Return [X, Y] of the center of cell containing provided text 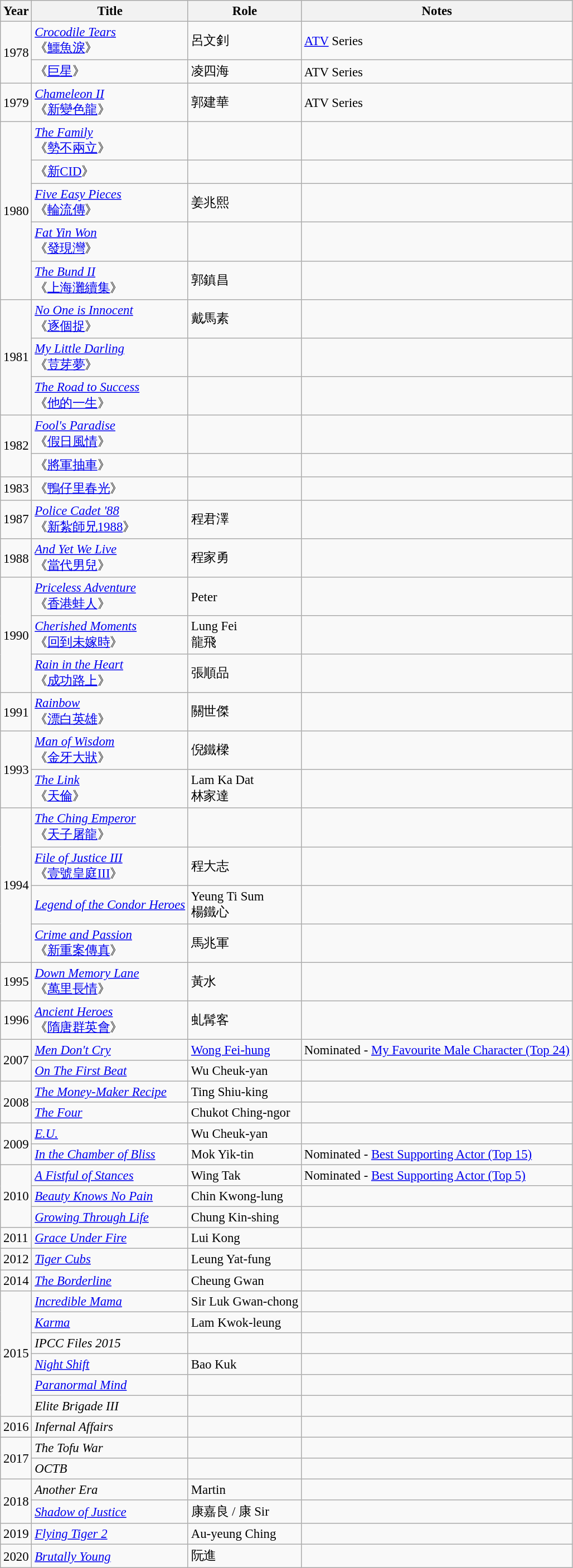
Nominated - My Favourite Male Character (Top 24) [437, 1050]
Growing Through Life [110, 1218]
1978 [16, 52]
《巨星》 [110, 72]
The Borderline [110, 1280]
1987 [16, 519]
File of Justice III 《壹號皇庭III》 [110, 866]
Year [16, 11]
Police Cadet '88 《新紮師兄1988》 [110, 519]
凌四海 [244, 72]
1995 [16, 982]
Bao Kuk [244, 1364]
2014 [16, 1280]
1981 [16, 357]
2008 [16, 1102]
Incredible Mama [110, 1301]
Down Memory Lane 《萬里長情》 [110, 982]
2019 [16, 1534]
1980 [16, 211]
The Link 《天倫》 [110, 789]
Men Don't Cry [110, 1050]
2011 [16, 1239]
Tiger Cubs [110, 1259]
Infernal Affairs [110, 1427]
On The First Beat [110, 1071]
Priceless Adventure 《香港蛙人》 [110, 596]
Title [110, 11]
Ting Shiu-king [244, 1092]
1982 [16, 446]
Crocodile Tears 《鱷魚淚》 [110, 41]
Wong Fei-hung [244, 1050]
Rainbow 《漂白英雄》 [110, 712]
Beauty Knows No Pain [110, 1196]
1983 [16, 489]
The Family 《勢不兩立》 [110, 142]
Grace Under Fire [110, 1239]
OCTB [110, 1469]
Martin [244, 1490]
Chameleon II 《新變色龍》 [110, 103]
Elite Brigade III [110, 1406]
戴馬素 [244, 319]
2007 [16, 1060]
《新CID》 [110, 172]
2017 [16, 1458]
Ancient Heroes 《隋唐群英會》 [110, 1020]
2015 [16, 1353]
1996 [16, 1020]
2009 [16, 1145]
Lam Ka Dat 林家達 [244, 789]
Wing Tak [244, 1176]
Yeung Ti Sum 楊鐵心 [244, 905]
Lam Kwok-leung [244, 1322]
黃水 [244, 982]
The Money-Maker Recipe [110, 1092]
程家勇 [244, 558]
《將軍抽車》 [110, 465]
Role [244, 11]
Peter [244, 596]
張順品 [244, 673]
In the Chamber of Bliss [110, 1155]
Legend of the Condor Heroes [110, 905]
關世傑 [244, 712]
倪鐵樑 [244, 750]
E.U. [110, 1134]
Lung Fei 龍飛 [244, 635]
2010 [16, 1197]
Another Era [110, 1490]
1988 [16, 558]
1993 [16, 770]
2016 [16, 1427]
The Four [110, 1113]
1991 [16, 712]
《鴨仔里春光》 [110, 489]
The Bund II 《上海灘續集》 [110, 280]
2012 [16, 1259]
1979 [16, 103]
程大志 [244, 866]
Nominated - Best Supporting Actor (Top 5) [437, 1176]
IPCC Files 2015 [110, 1343]
Chukot Ching-ngor [244, 1113]
My Little Darling 《荳芽夢》 [110, 357]
Paranormal Mind [110, 1385]
Man of Wisdom 《金牙大狀》 [110, 750]
Nominated - Best Supporting Actor (Top 15) [437, 1155]
虬髯客 [244, 1020]
阮進 [244, 1556]
Karma [110, 1322]
Flying Tiger 2 [110, 1534]
郭鎮昌 [244, 280]
2020 [16, 1556]
Shadow of Justice [110, 1512]
The Road to Success 《他的一生》 [110, 396]
Chung Kin-shing [244, 1218]
姜兆熙 [244, 203]
Chin Kwong-lung [244, 1196]
Au-yeung Ching [244, 1534]
Sir Luk Gwan-chong [244, 1301]
The Tofu War [110, 1448]
1990 [16, 635]
郭建華 [244, 103]
Rain in the Heart 《成功路上》 [110, 673]
康嘉良 / 康 Sir [244, 1512]
Lui Kong [244, 1239]
呂文釗 [244, 41]
Fat Yin Won 《發現灣》 [110, 242]
馬兆軍 [244, 943]
Mok Yik-tin [244, 1155]
程君澤 [244, 519]
No One is Innocent 《逐個捉》 [110, 319]
A Fistful of Stances [110, 1176]
Night Shift [110, 1364]
1994 [16, 885]
Notes [437, 11]
The Ching Emperor 《天子屠龍》 [110, 828]
Leung Yat-fung [244, 1259]
Brutally Young [110, 1556]
2018 [16, 1502]
And Yet We Live 《當代男兒》 [110, 558]
Five Easy Pieces 《輪流傳》 [110, 203]
Cherished Moments 《回到未嫁時》 [110, 635]
Fool's Paradise 《假日風情》 [110, 435]
Crime and Passion 《新重案傳真》 [110, 943]
Cheung Gwan [244, 1280]
